Capture the cell that displays the provided text and extract its (X, Y) central coordinate. 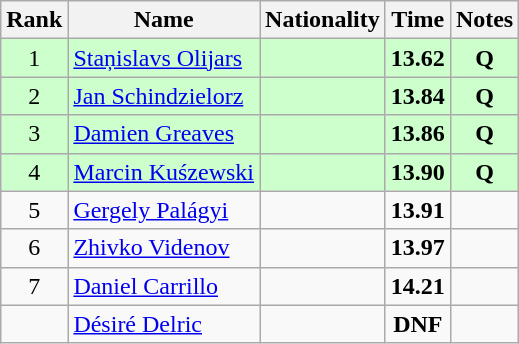
3 (34, 134)
Désiré Delric (164, 324)
14.21 (418, 286)
1 (34, 58)
Time (418, 20)
Marcin Kuśzewski (164, 172)
Notes (484, 20)
DNF (418, 324)
Rank (34, 20)
Zhivko Videnov (164, 248)
Daniel Carrillo (164, 286)
Damien Greaves (164, 134)
13.84 (418, 96)
7 (34, 286)
Jan Schindzielorz (164, 96)
13.86 (418, 134)
Nationality (323, 20)
13.90 (418, 172)
2 (34, 96)
5 (34, 210)
Name (164, 20)
13.97 (418, 248)
13.62 (418, 58)
Staņislavs Olijars (164, 58)
4 (34, 172)
13.91 (418, 210)
Gergely Palágyi (164, 210)
6 (34, 248)
